Return (X, Y) of the center of cell containing provided text 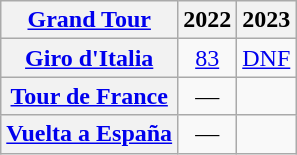
Vuelta a España (90, 134)
Tour de France (90, 96)
2023 (266, 20)
2022 (208, 20)
83 (208, 58)
Giro d'Italia (90, 58)
Grand Tour (90, 20)
DNF (266, 58)
